Identify which cell holds the provided text, then report its (x, y) central coordinate. 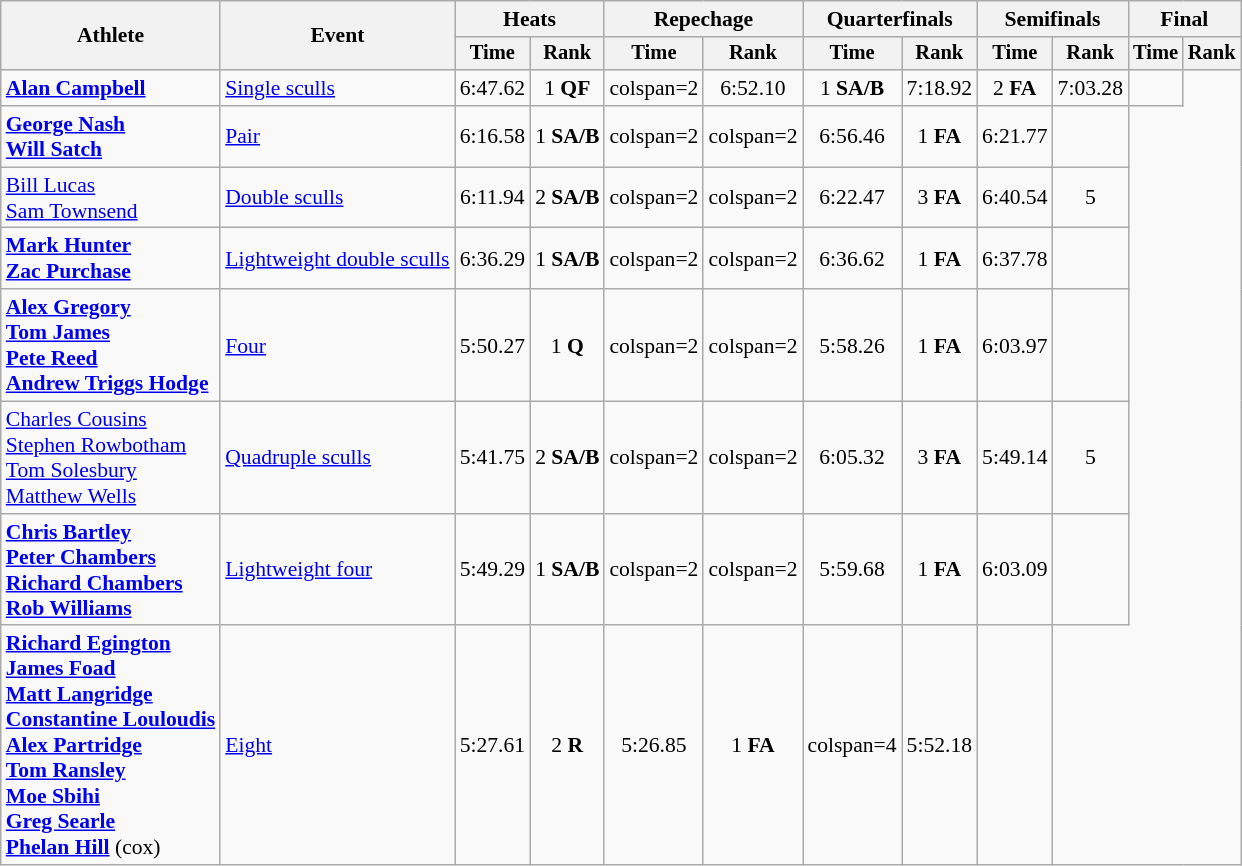
Athlete (110, 36)
5:49.29 (492, 570)
5:58.26 (852, 345)
5:26.85 (654, 746)
5:41.75 (492, 458)
2 R (567, 746)
Double sculls (337, 198)
6:11.94 (492, 198)
Quadruple sculls (337, 458)
5:50.27 (492, 345)
George NashWill Satch (110, 136)
5:49.14 (1014, 458)
Charles CousinsStephen RowbothamTom SolesburyMatthew Wells (110, 458)
5:27.61 (492, 746)
6:21.77 (1014, 136)
6:47.62 (492, 88)
6:40.54 (1014, 198)
6:16.58 (492, 136)
6:03.09 (1014, 570)
Heats (530, 19)
Richard EgingtonJames FoadMatt LangridgeConstantine LouloudisAlex PartridgeTom RansleyMoe SbihiGreg SearlePhelan Hill (cox) (110, 746)
6:36.62 (852, 258)
Semifinals (1052, 19)
Lightweight double sculls (337, 258)
Bill LucasSam Townsend (110, 198)
5:52.18 (940, 746)
1 QF (567, 88)
Lightweight four (337, 570)
Eight (337, 746)
Repechage (703, 19)
colspan=4 (852, 746)
6:36.29 (492, 258)
Pair (337, 136)
Alan Campbell (110, 88)
Single sculls (337, 88)
7:18.92 (940, 88)
Four (337, 345)
6:52.10 (752, 88)
1 Q (567, 345)
Mark HunterZac Purchase (110, 258)
7:03.28 (1090, 88)
6:22.47 (852, 198)
5:59.68 (852, 570)
2 FA (1014, 88)
Event (337, 36)
Final (1184, 19)
6:37.78 (1014, 258)
Quarterfinals (890, 19)
6:56.46 (852, 136)
6:03.97 (1014, 345)
6:05.32 (852, 458)
Chris BartleyPeter ChambersRichard ChambersRob Williams (110, 570)
Alex GregoryTom JamesPete ReedAndrew Triggs Hodge (110, 345)
